Detect which cell encompasses the target text, then output its (x, y) center coordinate. 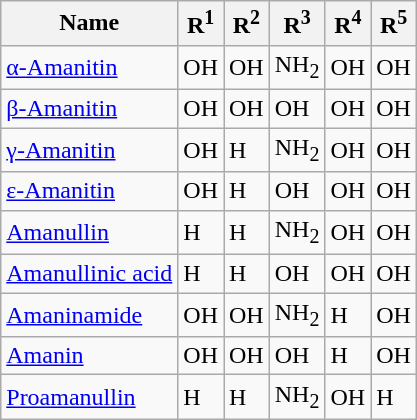
Amanullinic acid (90, 273)
Amanin (90, 356)
β-Amanitin (90, 109)
Amaninamide (90, 315)
R1 (201, 24)
Amanullin (90, 232)
R2 (247, 24)
ε-Amanitin (90, 191)
Proamanullin (90, 397)
R5 (394, 24)
Name (90, 24)
α-Amanitin (90, 67)
R4 (348, 24)
γ-Amanitin (90, 150)
R3 (297, 24)
